From the cell containing the given text, extract its center point as (x, y) coordinate. 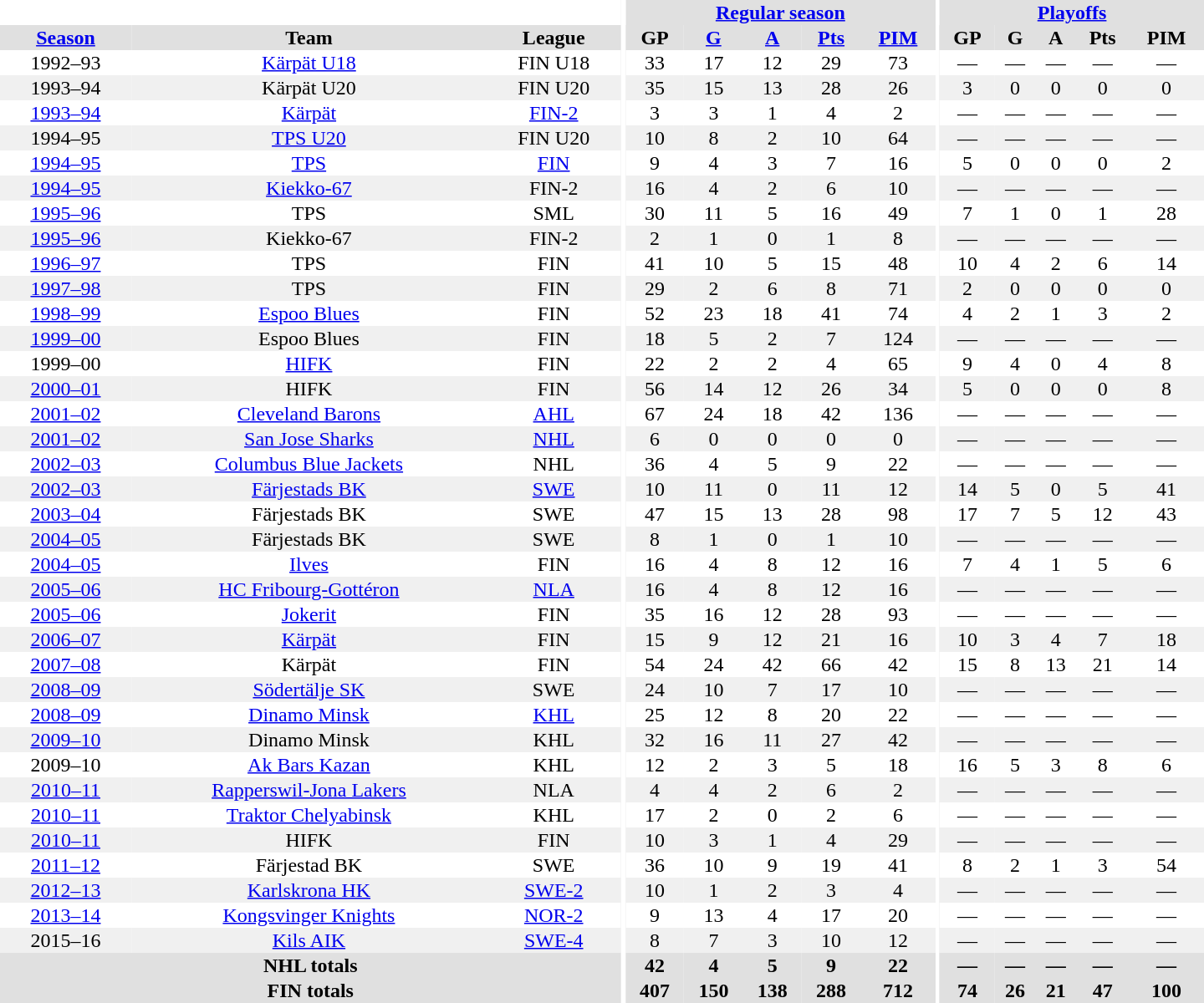
66 (831, 664)
32 (655, 740)
FIN totals (310, 990)
SWE-4 (554, 940)
19 (831, 865)
NOR-2 (554, 915)
Cleveland Barons (309, 414)
Kils AIK (309, 940)
Columbus Blue Jackets (309, 464)
34 (898, 389)
1996–97 (65, 263)
73 (898, 63)
SML (554, 213)
2007–08 (65, 664)
San Jose Sharks (309, 439)
1992–93 (65, 63)
2012–13 (65, 890)
43 (1166, 514)
Karlskrona HK (309, 890)
33 (655, 63)
136 (898, 414)
48 (898, 263)
407 (655, 990)
100 (1166, 990)
NHL totals (310, 965)
Jokerit (309, 614)
2000–01 (65, 389)
1997–98 (65, 288)
Kärpät U18 (309, 63)
Kärpät U20 (309, 88)
Ak Bars Kazan (309, 765)
Färjestad BK (309, 865)
49 (898, 213)
League (554, 38)
Rapperswil-Jona Lakers (309, 790)
64 (898, 138)
98 (898, 514)
FIN U18 (554, 63)
Team (309, 38)
27 (831, 740)
2006–07 (65, 639)
Regular season (781, 13)
30 (655, 213)
TPS U20 (309, 138)
23 (713, 313)
138 (773, 990)
AHL (554, 414)
124 (898, 339)
712 (898, 990)
Playoffs (1072, 13)
67 (655, 414)
93 (898, 614)
1998–99 (65, 313)
71 (898, 288)
HC Fribourg-Gottéron (309, 589)
65 (898, 364)
Ilves (309, 564)
56 (655, 389)
52 (655, 313)
25 (655, 715)
Kongsvinger Knights (309, 915)
Södertälje SK (309, 690)
2011–12 (65, 865)
Traktor Chelyabinsk (309, 815)
Season (65, 38)
2003–04 (65, 514)
150 (713, 990)
2015–16 (65, 940)
288 (831, 990)
2013–14 (65, 915)
SWE-2 (554, 890)
